Return the [X, Y] coordinate for the center point of the cell that contains the specified text.  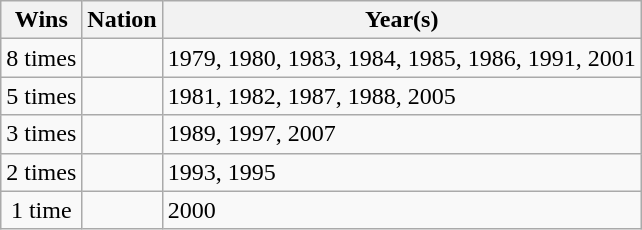
1 time [42, 210]
Wins [42, 20]
5 times [42, 96]
2 times [42, 172]
1981, 1982, 1987, 1988, 2005 [402, 96]
1989, 1997, 2007 [402, 134]
8 times [42, 58]
3 times [42, 134]
1993, 1995 [402, 172]
1979, 1980, 1983, 1984, 1985, 1986, 1991, 2001 [402, 58]
Nation [122, 20]
2000 [402, 210]
Year(s) [402, 20]
